Return the [X, Y] coordinate for the center point of the cell that contains the specified text.  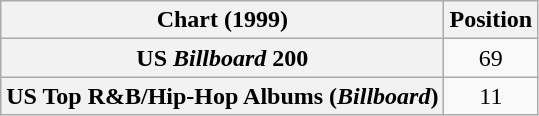
Position [491, 20]
Chart (1999) [222, 20]
69 [491, 58]
US Top R&B/Hip-Hop Albums (Billboard) [222, 96]
US Billboard 200 [222, 58]
11 [491, 96]
